Determine the (X, Y) coordinate at the center of the cell enclosing the given text.  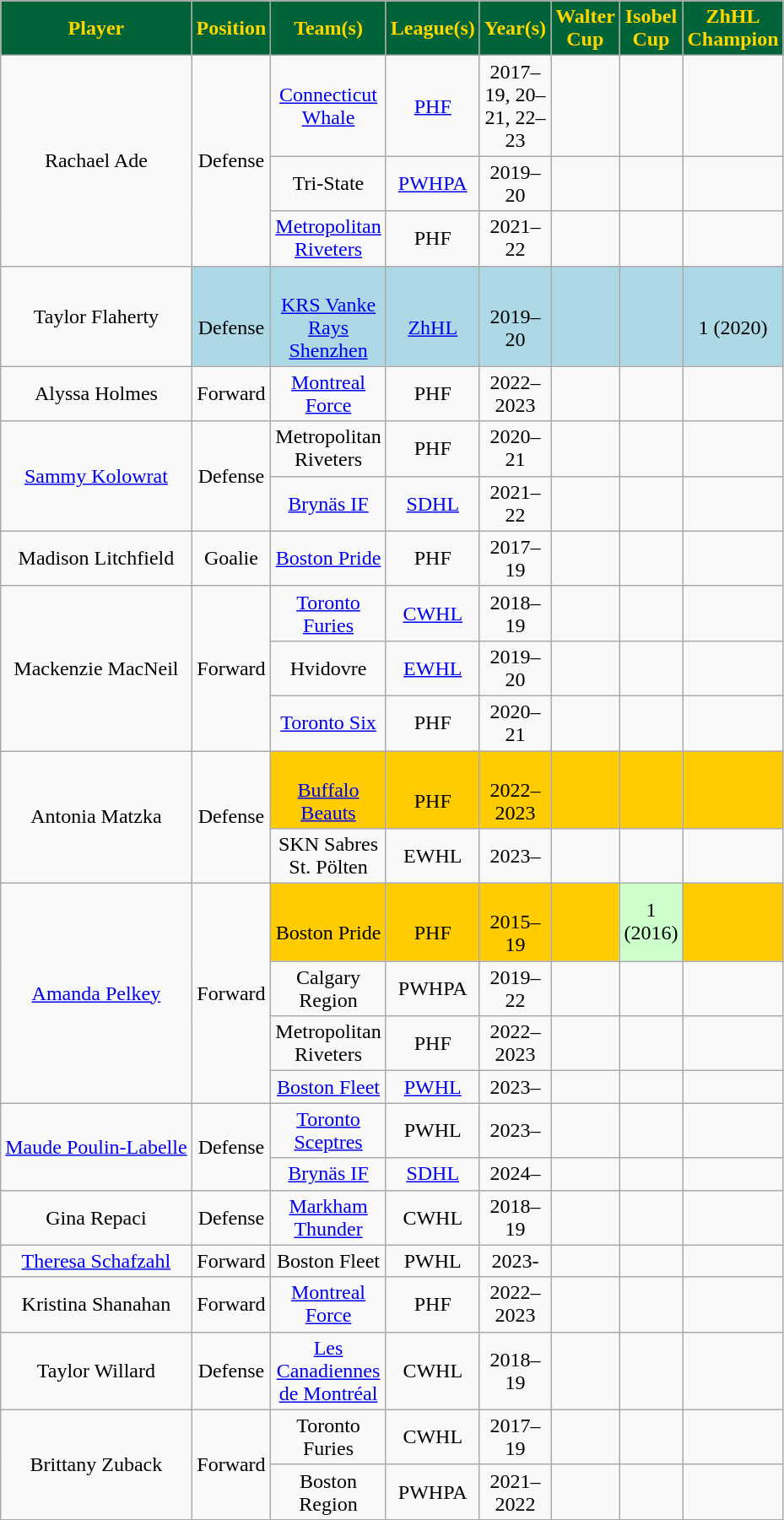
Walter Cup (586, 29)
2023- (515, 1261)
2021–2022 (515, 1492)
Alyssa Holmes (96, 393)
KRS Vanke Rays Shenzhen (328, 316)
Gina Repaci (96, 1217)
Rachael Ade (96, 160)
Position (231, 29)
Markham Thunder (328, 1217)
SKN Sabres St. Pölten (328, 856)
Calgary Region (328, 989)
Goalie (231, 559)
ZhHL Champion (733, 29)
2019–22 (515, 989)
Year(s) (515, 29)
Brittany Zuback (96, 1464)
Taylor Flaherty (96, 316)
Amanda Pelkey (96, 993)
Theresa Schafzahl (96, 1261)
2015–19 (515, 922)
Boston Region (328, 1492)
Connecticut Whale (328, 106)
Antonia Matzka (96, 817)
Tri-State (328, 184)
Buffalo Beauts (328, 790)
Sammy Kolowrat (96, 476)
Isobel Cup (652, 29)
Maude Poulin-Labelle (96, 1146)
Toronto Sceptres (328, 1131)
1 (2020) (733, 316)
Taylor Willard (96, 1371)
Hvidovre (328, 668)
Kristina Shanahan (96, 1305)
1 (2016) (652, 922)
Madison Litchfield (96, 559)
Team(s) (328, 29)
2024– (515, 1174)
Les Canadiennes de Montréal (328, 1371)
2017–19, 20–21, 22–23 (515, 106)
Toronto Six (328, 722)
League(s) (432, 29)
Player (96, 29)
Mackenzie MacNeil (96, 668)
ZhHL (432, 316)
